Search for the cell housing the specified text and yield its (X, Y) center coordinate. 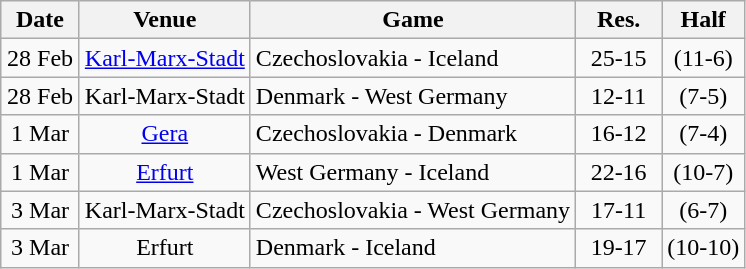
Res. (619, 20)
(10-7) (704, 172)
22-16 (619, 172)
(7-5) (704, 96)
Gera (164, 134)
Denmark - Iceland (412, 248)
Venue (164, 20)
(11-6) (704, 58)
16-12 (619, 134)
17-11 (619, 210)
(6-7) (704, 210)
Half (704, 20)
12-11 (619, 96)
West Germany - Iceland (412, 172)
25-15 (619, 58)
19-17 (619, 248)
Czechoslovakia - Denmark (412, 134)
Denmark - West Germany (412, 96)
Czechoslovakia - West Germany (412, 210)
Czechoslovakia - Iceland (412, 58)
(10-10) (704, 248)
Date (40, 20)
(7-4) (704, 134)
Game (412, 20)
